Scan for the cell matching the given text and deliver its [X, Y] coordinate at center. 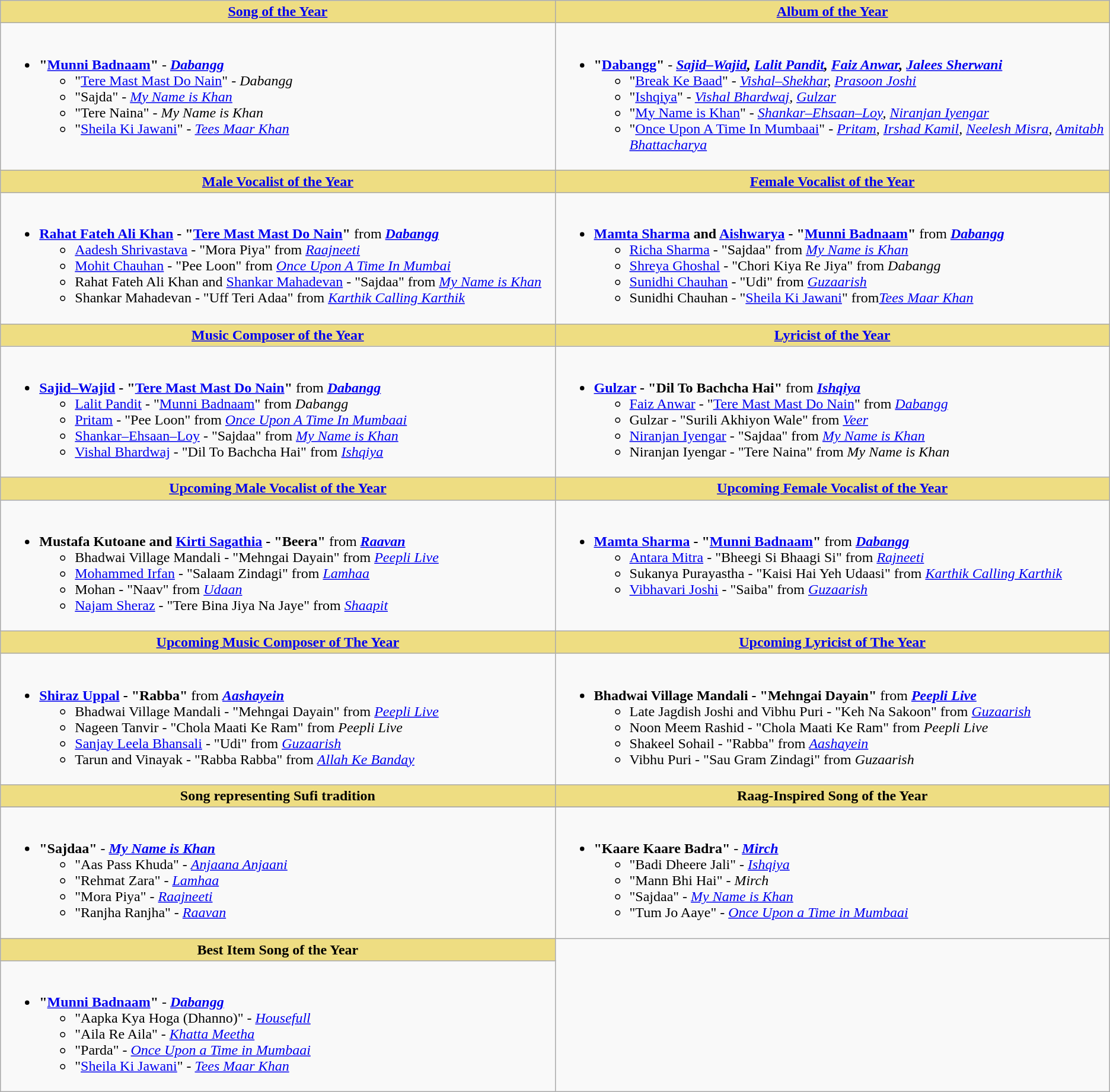
Song representing Sufi tradition [277, 796]
Upcoming Music Composer of The Year [277, 642]
Upcoming Female Vocalist of the Year [832, 488]
Song of the Year [277, 12]
Best Item Song of the Year [277, 949]
Upcoming Lyricist of The Year [832, 642]
Music Composer of the Year [277, 335]
"Munni Badnaam" - Dabangg"Tere Mast Mast Do Nain" - Dabangg"Sajda" - My Name is Khan"Tere Naina" - My Name is Khan"Sheila Ki Jawani" - Tees Maar Khan [277, 97]
Raag-Inspired Song of the Year [832, 796]
Male Vocalist of the Year [277, 181]
"Kaare Kaare Badra" - Mirch"Badi Dheere Jali" - Ishqiya"Mann Bhi Hai" - Mirch"Sajdaa" - My Name is Khan"Tum Jo Aaye" - Once Upon a Time in Mumbaai [832, 873]
Lyricist of the Year [832, 335]
Female Vocalist of the Year [832, 181]
"Sajdaa" - My Name is Khan"Aas Pass Khuda" - Anjaana Anjaani"Rehmat Zara" - Lamhaa"Mora Piya" - Raajneeti"Ranjha Ranjha" - Raavan [277, 873]
Upcoming Male Vocalist of the Year [277, 488]
Album of the Year [832, 12]
